Locate the cell with the specified text and output its (x, y) center coordinate. 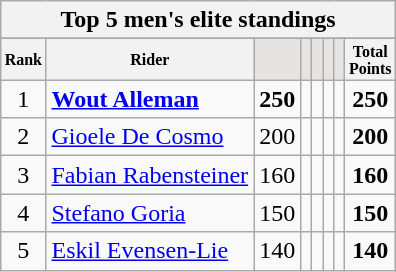
1 (24, 99)
2 (24, 137)
Stefano Goria (150, 213)
5 (24, 251)
Fabian Rabensteiner (150, 175)
4 (24, 213)
Eskil Evensen-Lie (150, 251)
Rider (150, 60)
Rank (24, 60)
Gioele De Cosmo (150, 137)
Top 5 men's elite standings (198, 20)
Wout Alleman (150, 99)
3 (24, 175)
TotalPoints (370, 60)
